Determine the [X, Y] coordinate at the center of the cell enclosing the given text.  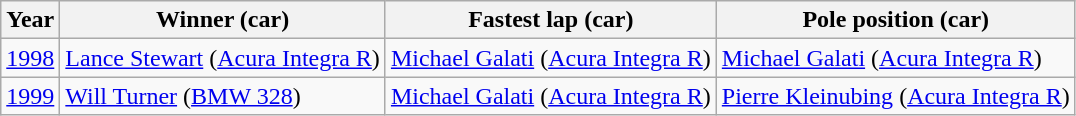
Fastest lap (car) [550, 20]
Year [30, 20]
Will Turner (BMW 328) [223, 96]
1999 [30, 96]
Pole position (car) [896, 20]
Lance Stewart (Acura Integra R) [223, 58]
Winner (car) [223, 20]
Pierre Kleinubing (Acura Integra R) [896, 96]
1998 [30, 58]
